Scan for the cell matching the given text and deliver its [x, y] coordinate at center. 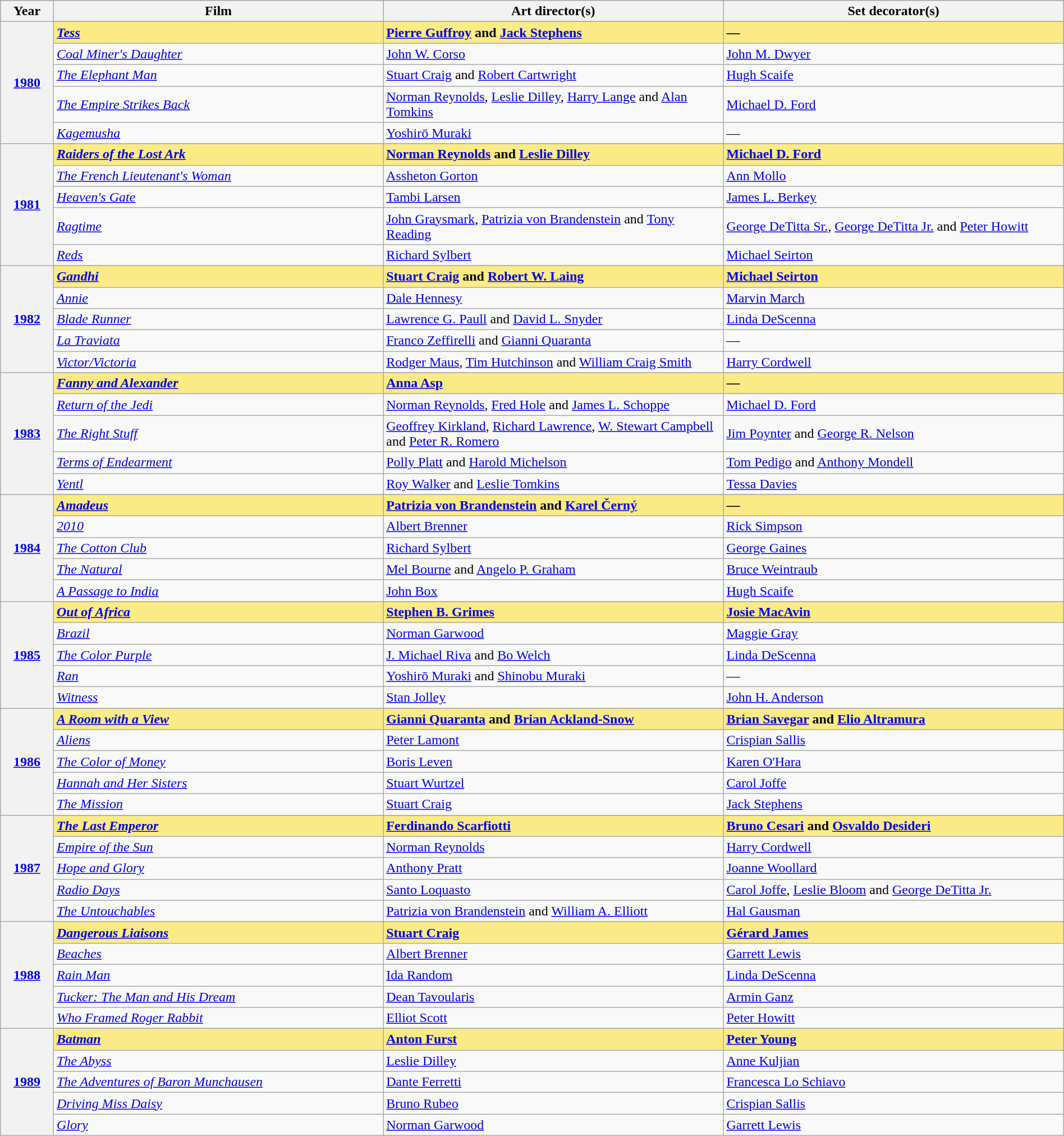
A Room with a View [218, 719]
Coal Miner's Daughter [218, 54]
Hannah and Her Sisters [218, 783]
1988 [27, 975]
The Empire Strikes Back [218, 104]
1982 [27, 319]
2010 [218, 526]
1985 [27, 654]
Brazil [218, 633]
Norman Reynolds, Leslie Dilley, Harry Lange and Alan Tomkins [553, 104]
Bruno Cesari and Osvaldo Desideri [893, 826]
Norman Reynolds and Leslie Dilley [553, 154]
1986 [27, 762]
Anna Asp [553, 383]
John W. Corso [553, 54]
The Last Emperor [218, 826]
1981 [27, 204]
Franco Zeffirelli and Gianni Quaranta [553, 341]
Santo Loquasto [553, 890]
1984 [27, 548]
Art director(s) [553, 11]
Stuart Craig and Robert Cartwright [553, 75]
Geoffrey Kirkland, Richard Lawrence, W. Stewart Campbell and Peter R. Romero [553, 433]
Stuart Craig and Robert W. Laing [553, 276]
The Cotton Club [218, 548]
Tess [218, 33]
The Right Stuff [218, 433]
Glory [218, 1125]
Elliot Scott [553, 1018]
The Natural [218, 569]
Anton Furst [553, 1039]
Kagemusha [218, 133]
Tom Pedigo and Anthony Mondell [893, 462]
Yoshirō Muraki [553, 133]
Brian Savegar and Elio Altramura [893, 719]
Karen O'Hara [893, 762]
Mel Bourne and Angelo P. Graham [553, 569]
John Graysmark, Patrizia von Brandenstein and Tony Reading [553, 226]
Aliens [218, 740]
Roy Walker and Leslie Tomkins [553, 484]
Lawrence G. Paull and David L. Snyder [553, 319]
Peter Lamont [553, 740]
Anne Kuljian [893, 1061]
Patrizia von Brandenstein and William A. Elliott [553, 911]
Ferdinando Scarfiotti [553, 826]
Josie MacAvin [893, 612]
Francesca Lo Schiavo [893, 1082]
Set decorator(s) [893, 11]
Bruno Rubeo [553, 1103]
Rain Man [218, 975]
Pierre Guffroy and Jack Stephens [553, 33]
Heaven's Gate [218, 197]
Empire of the Sun [218, 847]
Boris Leven [553, 762]
Witness [218, 698]
Norman Reynolds, Fred Hole and James L. Schoppe [553, 405]
The Color of Money [218, 762]
George DeTitta Sr., George DeTitta Jr. and Peter Howitt [893, 226]
Film [218, 11]
Stuart Wurtzel [553, 783]
Rick Simpson [893, 526]
Rodger Maus, Tim Hutchinson and William Craig Smith [553, 362]
The Elephant Man [218, 75]
Dale Hennesy [553, 298]
Driving Miss Daisy [218, 1103]
Gandhi [218, 276]
Radio Days [218, 890]
Ran [218, 676]
Bruce Weintraub [893, 569]
Tessa Davies [893, 484]
Dangerous Liaisons [218, 932]
Norman Reynolds [553, 847]
Year [27, 11]
Peter Young [893, 1039]
Victor/Victoria [218, 362]
1980 [27, 83]
Blade Runner [218, 319]
Raiders of the Lost Ark [218, 154]
Patrizia von Brandenstein and Karel Černý [553, 505]
Reds [218, 255]
The French Lieutenant's Woman [218, 176]
Out of Africa [218, 612]
Gianni Quaranta and Brian Ackland-Snow [553, 719]
1987 [27, 868]
Polly Platt and Harold Michelson [553, 462]
La Traviata [218, 341]
Terms of Endearment [218, 462]
Dante Ferretti [553, 1082]
Beaches [218, 954]
Tucker: The Man and His Dream [218, 996]
Carol Joffe, Leslie Bloom and George DeTitta Jr. [893, 890]
Yentl [218, 484]
The Adventures of Baron Munchausen [218, 1082]
James L. Berkey [893, 197]
Return of the Jedi [218, 405]
Who Framed Roger Rabbit [218, 1018]
Assheton Gorton [553, 176]
The Untouchables [218, 911]
Dean Tavoularis [553, 996]
Hal Gausman [893, 911]
Annie [218, 298]
Yoshirō Muraki and Shinobu Muraki [553, 676]
Marvin March [893, 298]
Hope and Glory [218, 868]
Ann Mollo [893, 176]
Joanne Woollard [893, 868]
Fanny and Alexander [218, 383]
Leslie Dilley [553, 1061]
Anthony Pratt [553, 868]
Tambi Larsen [553, 197]
1983 [27, 433]
Armin Ganz [893, 996]
Ida Random [553, 975]
Ragtime [218, 226]
George Gaines [893, 548]
Stan Jolley [553, 698]
John M. Dwyer [893, 54]
Amadeus [218, 505]
Jim Poynter and George R. Nelson [893, 433]
The Mission [218, 804]
Stephen B. Grimes [553, 612]
John H. Anderson [893, 698]
Carol Joffe [893, 783]
Batman [218, 1039]
Jack Stephens [893, 804]
J. Michael Riva and Bo Welch [553, 655]
Peter Howitt [893, 1018]
The Abyss [218, 1061]
1989 [27, 1082]
John Box [553, 590]
A Passage to India [218, 590]
The Color Purple [218, 655]
Maggie Gray [893, 633]
Gérard James [893, 932]
